Provide the (x, y) coordinate of the cell's center where the given text is located.  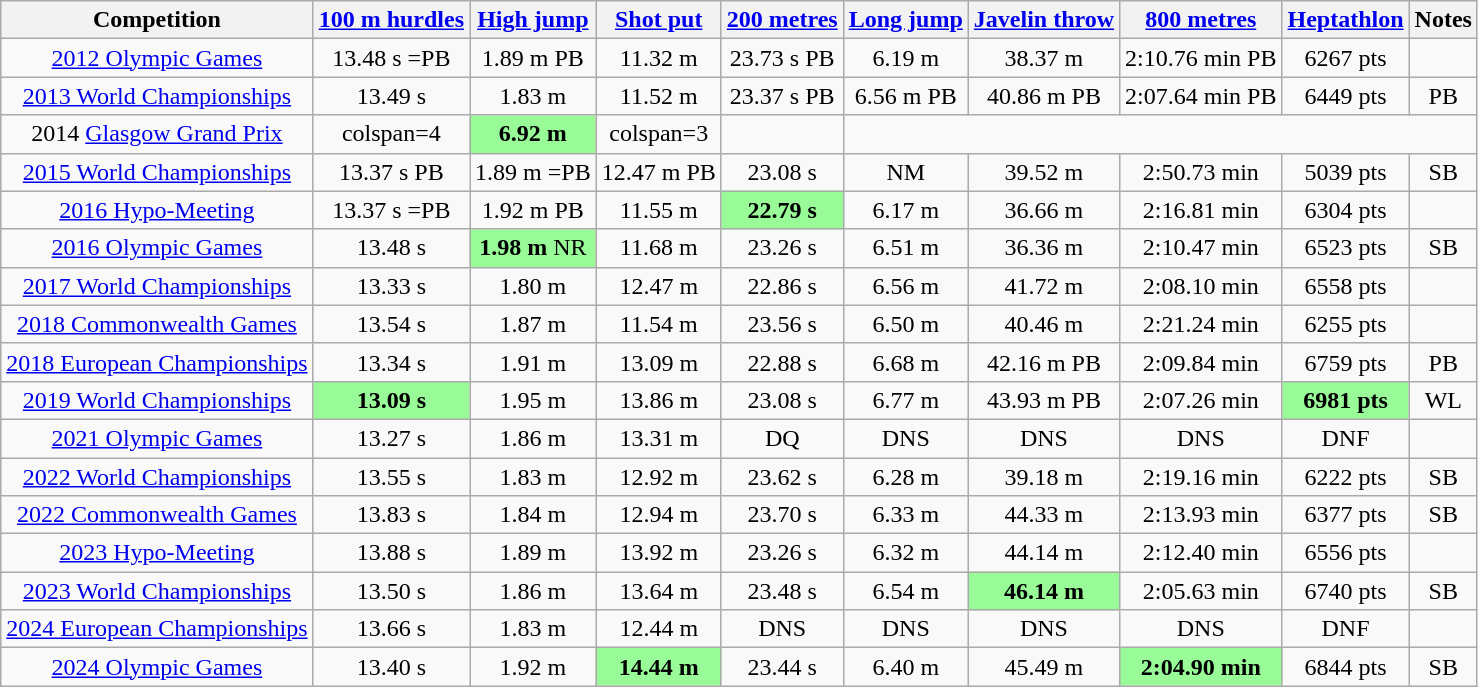
Heptathlon (1346, 20)
2016 Olympic Games (157, 248)
6523 pts (1346, 248)
23.37 s PB (782, 96)
11.68 m (658, 248)
23.70 s (782, 515)
1.80 m (534, 286)
13.34 s (391, 362)
6.68 m (906, 362)
12.47 m (658, 286)
Shot put (658, 20)
1.95 m (534, 400)
13.49 s (391, 96)
2021 Olympic Games (157, 438)
2018 Commonwealth Games (157, 324)
13.37 s PB (391, 172)
13.83 s (391, 515)
13.33 s (391, 286)
2:07.64 min PB (1201, 96)
39.52 m (1044, 172)
13.48 s (391, 248)
40.86 m PB (1044, 96)
6556 pts (1346, 553)
2024 European Championships (157, 629)
14.44 m (658, 667)
6.19 m (906, 58)
6.54 m (906, 591)
6740 pts (1346, 591)
6.33 m (906, 515)
5039 pts (1346, 172)
Long jump (906, 20)
2:16.81 min (1201, 210)
13.50 s (391, 591)
6.92 m (534, 134)
2023 World Championships (157, 591)
2:05.63 min (1201, 591)
2:07.26 min (1201, 400)
22.79 s (782, 210)
WL (1443, 400)
2024 Olympic Games (157, 667)
Javelin throw (1044, 20)
23.48 s (782, 591)
2014 Glasgow Grand Prix (157, 134)
NM (906, 172)
2:10.47 min (1201, 248)
45.49 m (1044, 667)
2:21.24 min (1201, 324)
2019 World Championships (157, 400)
1.98 m NR (534, 248)
43.93 m PB (1044, 400)
6.32 m (906, 553)
6267 pts (1346, 58)
23.73 s PB (782, 58)
13.54 s (391, 324)
13.66 s (391, 629)
13.64 m (658, 591)
13.92 m (658, 553)
6.17 m (906, 210)
2018 European Championships (157, 362)
6449 pts (1346, 96)
1.91 m (534, 362)
12.47 m PB (658, 172)
1.89 m =PB (534, 172)
38.37 m (1044, 58)
2:50.73 min (1201, 172)
6222 pts (1346, 477)
1.89 m (534, 553)
DQ (782, 438)
2:09.84 min (1201, 362)
13.37 s =PB (391, 210)
12.92 m (658, 477)
2:10.76 min PB (1201, 58)
13.48 s =PB (391, 58)
1.92 m PB (534, 210)
6.50 m (906, 324)
42.16 m PB (1044, 362)
High jump (534, 20)
46.14 m (1044, 591)
2012 Olympic Games (157, 58)
2:08.10 min (1201, 286)
13.27 s (391, 438)
6.51 m (906, 248)
Competition (157, 20)
6.77 m (906, 400)
6255 pts (1346, 324)
36.36 m (1044, 248)
2023 Hypo-Meeting (157, 553)
2:19.16 min (1201, 477)
100 m hurdles (391, 20)
22.88 s (782, 362)
40.46 m (1044, 324)
12.44 m (658, 629)
13.09 m (658, 362)
2022 World Championships (157, 477)
41.72 m (1044, 286)
11.32 m (658, 58)
6558 pts (1346, 286)
2016 Hypo-Meeting (157, 210)
1.87 m (534, 324)
13.55 s (391, 477)
2:12.40 min (1201, 553)
6844 pts (1346, 667)
1.84 m (534, 515)
23.56 s (782, 324)
13.86 m (658, 400)
200 metres (782, 20)
6.56 m (906, 286)
11.52 m (658, 96)
Notes (1443, 20)
2015 World Championships (157, 172)
6.40 m (906, 667)
13.09 s (391, 400)
6304 pts (1346, 210)
23.44 s (782, 667)
6.56 m PB (906, 96)
2:04.90 min (1201, 667)
6.28 m (906, 477)
6981 pts (1346, 400)
13.40 s (391, 667)
22.86 s (782, 286)
1.89 m PB (534, 58)
13.88 s (391, 553)
44.14 m (1044, 553)
6377 pts (1346, 515)
39.18 m (1044, 477)
11.55 m (658, 210)
2017 World Championships (157, 286)
2022 Commonwealth Games (157, 515)
800 metres (1201, 20)
13.31 m (658, 438)
2013 World Championships (157, 96)
12.94 m (658, 515)
23.62 s (782, 477)
colspan=3 (658, 134)
11.54 m (658, 324)
36.66 m (1044, 210)
44.33 m (1044, 515)
6759 pts (1346, 362)
colspan=4 (391, 134)
1.92 m (534, 667)
2:13.93 min (1201, 515)
